Provide the [x, y] coordinate of the cell's center where the given text is located.  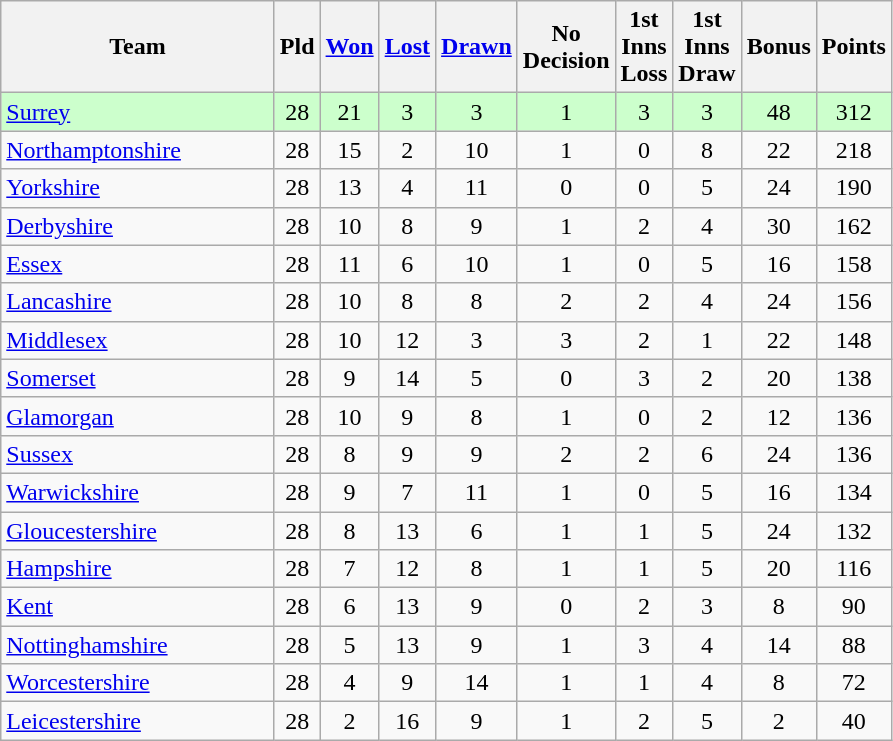
Leicestershire [138, 721]
1st Inns Draw [707, 47]
Drawn [477, 47]
Hampshire [138, 569]
Somerset [138, 378]
116 [854, 569]
Sussex [138, 454]
Bonus [778, 47]
158 [854, 264]
156 [854, 302]
Nottinghamshire [138, 645]
72 [854, 683]
132 [854, 531]
Warwickshire [138, 492]
Essex [138, 264]
148 [854, 340]
No Decision [566, 47]
Derbyshire [138, 226]
Gloucestershire [138, 531]
Team [138, 47]
Northamptonshire [138, 150]
21 [350, 112]
Worcestershire [138, 683]
90 [854, 607]
30 [778, 226]
48 [778, 112]
162 [854, 226]
134 [854, 492]
190 [854, 188]
312 [854, 112]
Glamorgan [138, 416]
138 [854, 378]
Pld [297, 47]
Lost [407, 47]
40 [854, 721]
Lancashire [138, 302]
1st Inns Loss [644, 47]
88 [854, 645]
Surrey [138, 112]
Yorkshire [138, 188]
Points [854, 47]
15 [350, 150]
Won [350, 47]
Middlesex [138, 340]
Kent [138, 607]
218 [854, 150]
